Search for the cell housing the specified text and yield its (X, Y) center coordinate. 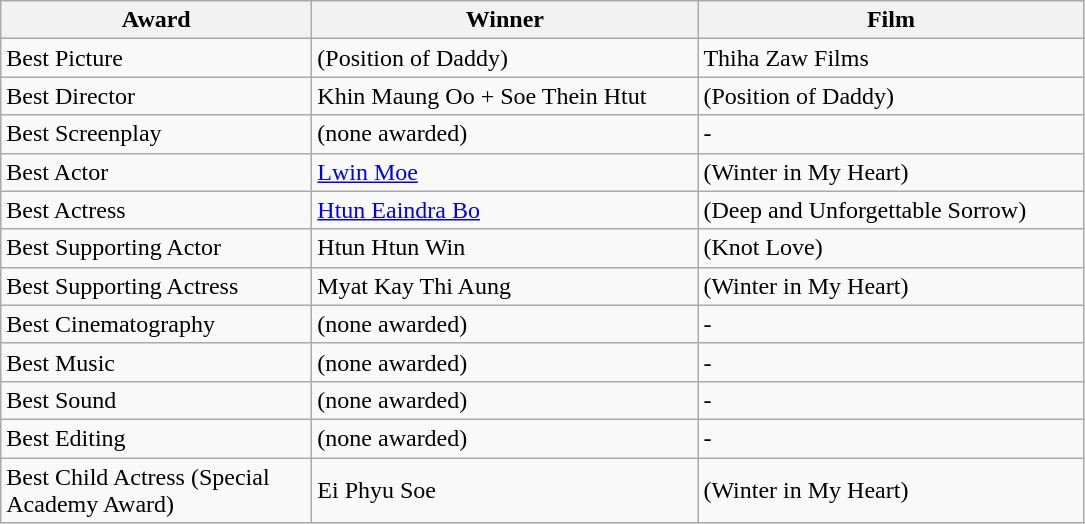
Best Child Actress (Special Academy Award) (156, 490)
Best Supporting Actor (156, 248)
Best Editing (156, 438)
Htun Eaindra Bo (505, 210)
(Deep and Unforgettable Sorrow) (891, 210)
Best Picture (156, 58)
Winner (505, 20)
Best Cinematography (156, 324)
Myat Kay Thi Aung (505, 286)
Best Sound (156, 400)
Htun Htun Win (505, 248)
Best Music (156, 362)
Best Director (156, 96)
Lwin Moe (505, 172)
Thiha Zaw Films (891, 58)
Ei Phyu Soe (505, 490)
Best Supporting Actress (156, 286)
Film (891, 20)
(Knot Love) (891, 248)
Award (156, 20)
Khin Maung Oo + Soe Thein Htut (505, 96)
Best Screenplay (156, 134)
Best Actor (156, 172)
Best Actress (156, 210)
